Scan for the cell matching the given text and deliver its (x, y) coordinate at center. 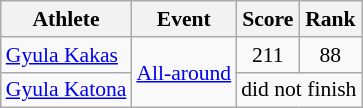
211 (268, 55)
did not finish (298, 90)
Event (184, 19)
Athlete (66, 19)
Score (268, 19)
Rank (330, 19)
All-around (184, 72)
88 (330, 55)
Gyula Katona (66, 90)
Gyula Kakas (66, 55)
